For the text-containing cell, return its midpoint in (x, y) coordinate format. 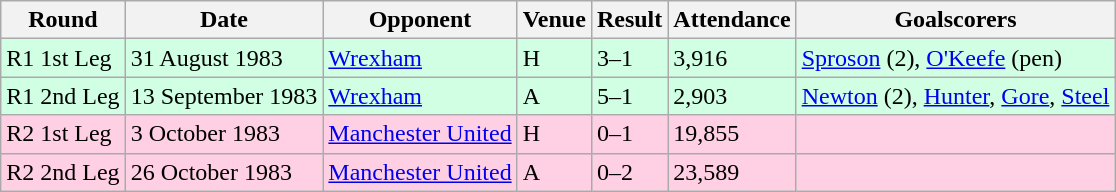
R1 1st Leg (63, 58)
0–2 (629, 172)
13 September 1983 (224, 96)
0–1 (629, 134)
Newton (2), Hunter, Gore, Steel (956, 96)
Goalscorers (956, 20)
26 October 1983 (224, 172)
3,916 (732, 58)
3 October 1983 (224, 134)
Opponent (420, 20)
Venue (554, 20)
31 August 1983 (224, 58)
R2 2nd Leg (63, 172)
Date (224, 20)
Attendance (732, 20)
5–1 (629, 96)
R2 1st Leg (63, 134)
R1 2nd Leg (63, 96)
3–1 (629, 58)
Result (629, 20)
Sproson (2), O'Keefe (pen) (956, 58)
19,855 (732, 134)
Round (63, 20)
2,903 (732, 96)
23,589 (732, 172)
